Detect which cell encompasses the target text, then output its (X, Y) center coordinate. 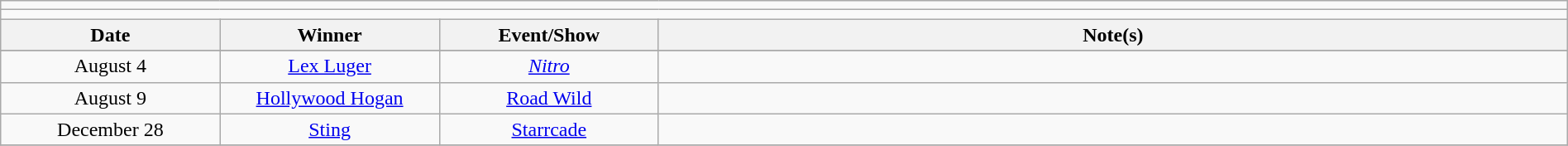
Sting (329, 129)
Road Wild (549, 98)
Hollywood Hogan (329, 98)
Event/Show (549, 35)
Date (111, 35)
Lex Luger (329, 66)
Nitro (549, 66)
August 4 (111, 66)
Starrcade (549, 129)
December 28 (111, 129)
Note(s) (1113, 35)
August 9 (111, 98)
Winner (329, 35)
